Return the (X, Y) coordinate for the center point of the cell that contains the specified text.  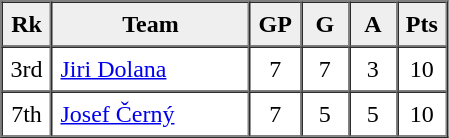
Rk (27, 24)
A (373, 24)
Josef Černý (150, 114)
7th (27, 114)
Team (150, 24)
Pts (422, 24)
G (325, 24)
3rd (27, 68)
3 (373, 68)
Jiri Dolana (150, 68)
GP (274, 24)
